Scan for the cell matching the given text and deliver its [X, Y] coordinate at center. 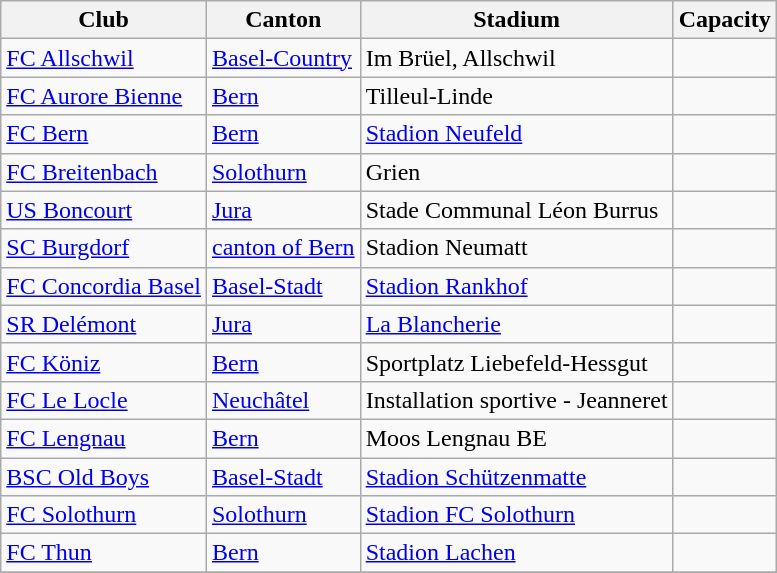
Stade Communal Léon Burrus [516, 210]
Stadion Neufeld [516, 134]
Im Brüel, Allschwil [516, 58]
SC Burgdorf [104, 248]
La Blancherie [516, 324]
Stadion Rankhof [516, 286]
Canton [283, 20]
SR Delémont [104, 324]
FC Solothurn [104, 515]
canton of Bern [283, 248]
US Boncourt [104, 210]
FC Köniz [104, 362]
FC Breitenbach [104, 172]
Stadium [516, 20]
FC Concordia Basel [104, 286]
Sportplatz Liebefeld-Hessgut [516, 362]
BSC Old Boys [104, 477]
FC Thun [104, 553]
Moos Lengnau BE [516, 438]
FC Le Locle [104, 400]
Stadion Neumatt [516, 248]
Club [104, 20]
Basel-Country [283, 58]
Stadion Lachen [516, 553]
Stadion Schützenmatte [516, 477]
FC Allschwil [104, 58]
FC Bern [104, 134]
Stadion FC Solothurn [516, 515]
Capacity [724, 20]
FC Lengnau [104, 438]
Neuchâtel [283, 400]
FC Aurore Bienne [104, 96]
Grien [516, 172]
Tilleul-Linde [516, 96]
Installation sportive - Jeanneret [516, 400]
